Detect which cell encompasses the target text, then output its [X, Y] center coordinate. 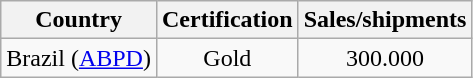
Brazil (ABPD) [79, 58]
300.000 [385, 58]
Country [79, 20]
Sales/shipments [385, 20]
Certification [227, 20]
Gold [227, 58]
